Determine the [x, y] coordinate at the center of the cell enclosing the given text.  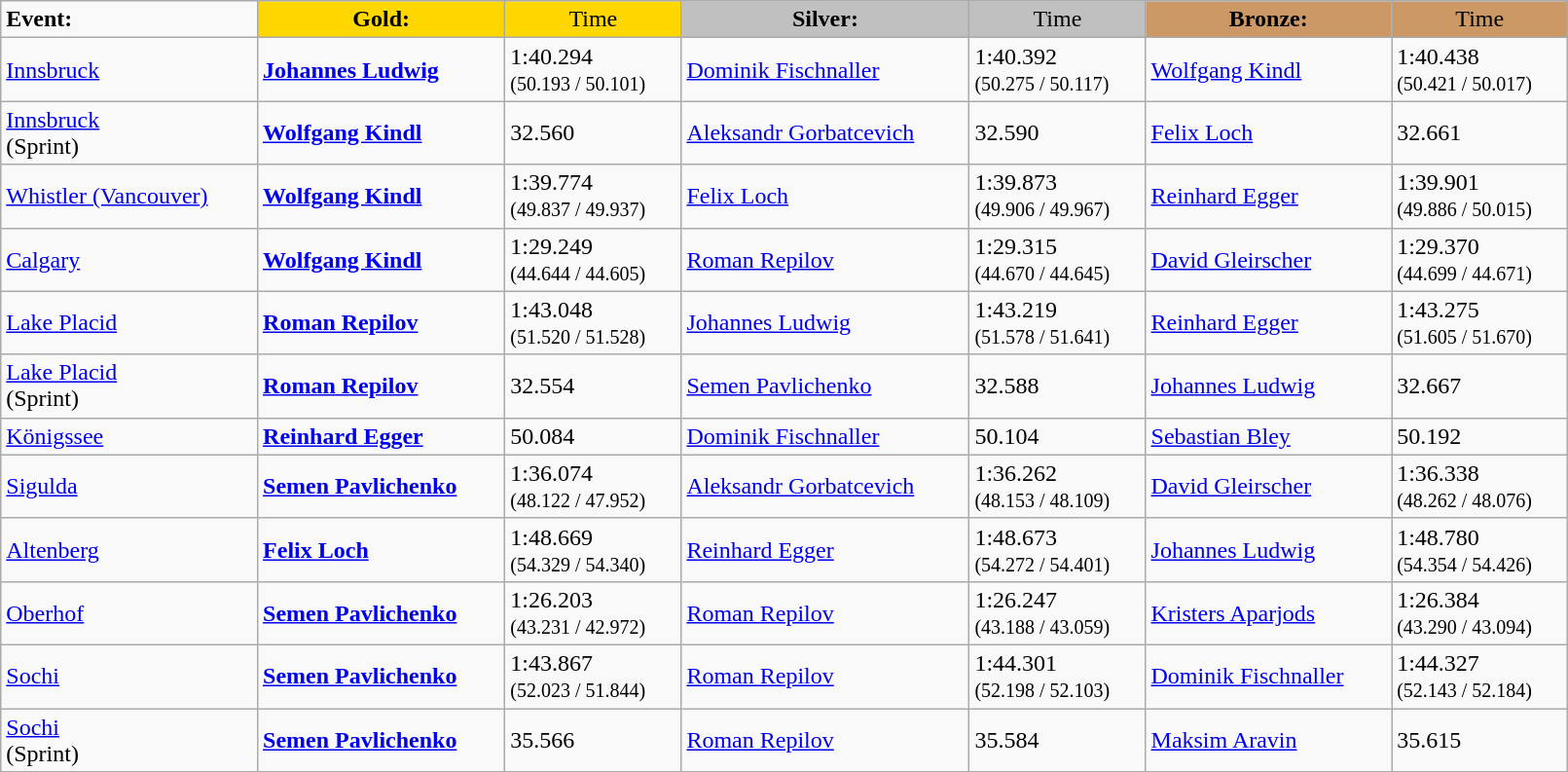
50.192 [1479, 436]
Maksim Aravin [1269, 740]
1:43.275(51.605 / 51.670) [1479, 323]
1:39.873(49.906 / 49.967) [1057, 197]
1:36.262(48.153 / 48.109) [1057, 487]
Event: [129, 19]
Oberhof [129, 613]
1:44.327(52.143 / 52.184) [1479, 676]
1:29.249(44.644 / 44.605) [594, 259]
1:26.203(43.231 / 42.972) [594, 613]
1:48.780(54.354 / 54.426) [1479, 549]
32.590 [1057, 132]
32.588 [1057, 386]
Königssee [129, 436]
1:48.673(54.272 / 54.401) [1057, 549]
Bronze: [1269, 19]
1:26.384(43.290 / 43.094) [1479, 613]
1:43.048(51.520 / 51.528) [594, 323]
Sochi [129, 676]
35.615 [1479, 740]
Calgary [129, 259]
Whistler (Vancouver) [129, 197]
Sebastian Bley [1269, 436]
1:39.774(49.837 / 49.937) [594, 197]
32.667 [1479, 386]
50.104 [1057, 436]
1:29.315(44.670 / 44.645) [1057, 259]
Altenberg [129, 549]
1:36.338(48.262 / 48.076) [1479, 487]
1:26.247(43.188 / 43.059) [1057, 613]
32.554 [594, 386]
50.084 [594, 436]
1:48.669(54.329 / 54.340) [594, 549]
1:40.294(50.193 / 50.101) [594, 70]
32.661 [1479, 132]
Lake Placid(Sprint) [129, 386]
35.566 [594, 740]
1:44.301(52.198 / 52.103) [1057, 676]
1:36.074(48.122 / 47.952) [594, 487]
Lake Placid [129, 323]
Gold: [382, 19]
Sochi(Sprint) [129, 740]
32.560 [594, 132]
1:40.392(50.275 / 50.117) [1057, 70]
Silver: [825, 19]
35.584 [1057, 740]
1:29.370(44.699 / 44.671) [1479, 259]
Innsbruck [129, 70]
1:43.867(52.023 / 51.844) [594, 676]
Innsbruck(Sprint) [129, 132]
1:43.219(51.578 / 51.641) [1057, 323]
1:39.901(49.886 / 50.015) [1479, 197]
Sigulda [129, 487]
Kristers Aparjods [1269, 613]
1:40.438(50.421 / 50.017) [1479, 70]
